Return the (X, Y) coordinate for the center point of the cell that contains the specified text.  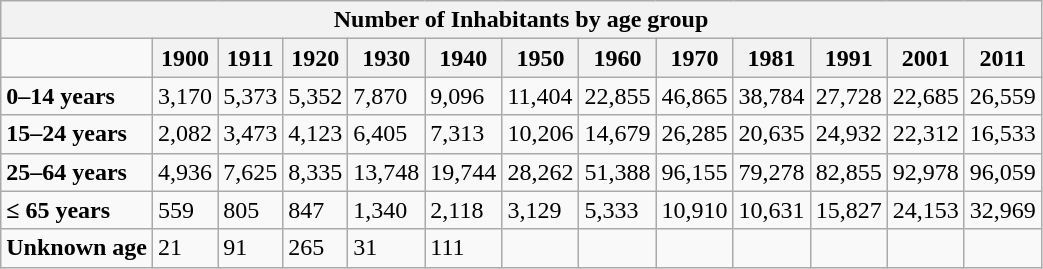
92,978 (926, 172)
111 (464, 248)
15–24 years (77, 134)
1900 (186, 58)
559 (186, 210)
96,155 (694, 172)
7,870 (386, 96)
96,059 (1002, 172)
91 (250, 248)
11,404 (540, 96)
4,123 (316, 134)
22,855 (618, 96)
82,855 (848, 172)
Unknown age (77, 248)
1,340 (386, 210)
15,827 (848, 210)
25–64 years (77, 172)
1981 (772, 58)
24,932 (848, 134)
31 (386, 248)
0–14 years (77, 96)
4,936 (186, 172)
16,533 (1002, 134)
9,096 (464, 96)
13,748 (386, 172)
2,118 (464, 210)
1991 (848, 58)
79,278 (772, 172)
26,285 (694, 134)
2,082 (186, 134)
1950 (540, 58)
2001 (926, 58)
14,679 (618, 134)
Number of Inhabitants by age group (522, 20)
32,969 (1002, 210)
8,335 (316, 172)
1940 (464, 58)
1920 (316, 58)
847 (316, 210)
28,262 (540, 172)
10,206 (540, 134)
5,352 (316, 96)
3,170 (186, 96)
1911 (250, 58)
19,744 (464, 172)
265 (316, 248)
10,910 (694, 210)
6,405 (386, 134)
22,312 (926, 134)
22,685 (926, 96)
2011 (1002, 58)
21 (186, 248)
1930 (386, 58)
20,635 (772, 134)
46,865 (694, 96)
1960 (618, 58)
1970 (694, 58)
27,728 (848, 96)
5,373 (250, 96)
3,129 (540, 210)
≤ 65 years (77, 210)
38,784 (772, 96)
24,153 (926, 210)
5,333 (618, 210)
7,625 (250, 172)
7,313 (464, 134)
805 (250, 210)
51,388 (618, 172)
26,559 (1002, 96)
10,631 (772, 210)
3,473 (250, 134)
